For the text-containing cell, return its midpoint in (x, y) coordinate format. 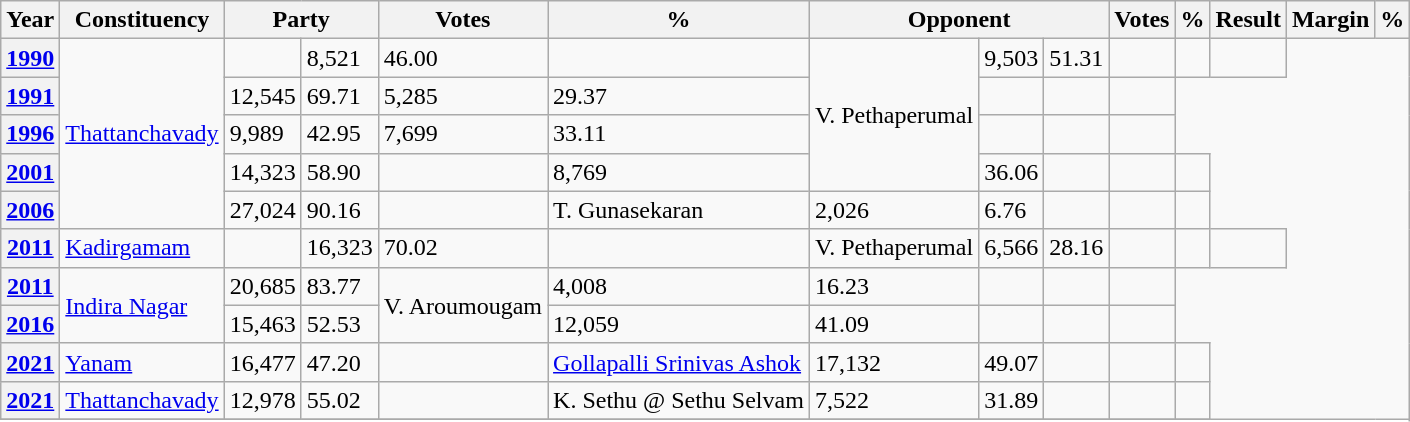
15,463 (262, 324)
2016 (30, 324)
55.02 (340, 400)
7,522 (894, 400)
49.07 (1012, 362)
16,323 (340, 248)
8,521 (340, 58)
28.16 (1076, 248)
16,477 (262, 362)
1990 (30, 58)
K. Sethu @ Sethu Selvam (679, 400)
2006 (30, 210)
41.09 (894, 324)
Party (301, 20)
14,323 (262, 172)
42.95 (340, 134)
12,978 (262, 400)
17,132 (894, 362)
Indira Nagar (142, 305)
70.02 (462, 248)
6.76 (1012, 210)
12,059 (679, 324)
Result (1248, 20)
47.20 (340, 362)
1991 (30, 96)
Constituency (142, 20)
9,503 (1012, 58)
9,989 (262, 134)
46.00 (462, 58)
Year (30, 20)
51.31 (1076, 58)
6,566 (1012, 248)
2001 (30, 172)
1996 (30, 134)
Gollapalli Srinivas Ashok (679, 362)
Yanam (142, 362)
58.90 (340, 172)
36.06 (1012, 172)
31.89 (1012, 400)
T. Gunasekaran (679, 210)
29.37 (679, 96)
2,026 (894, 210)
7,699 (462, 134)
83.77 (340, 286)
90.16 (340, 210)
33.11 (679, 134)
27,024 (262, 210)
20,685 (262, 286)
16.23 (894, 286)
Margin (1330, 20)
Kadirgamam (142, 248)
69.71 (340, 96)
4,008 (679, 286)
Opponent (958, 20)
12,545 (262, 96)
8,769 (679, 172)
5,285 (462, 96)
52.53 (340, 324)
V. Aroumougam (462, 305)
